Locate the cell with the specified text and output its [x, y] center coordinate. 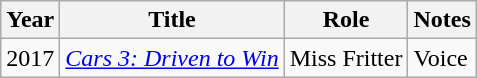
Notes [442, 20]
Title [172, 20]
2017 [30, 58]
Voice [442, 58]
Year [30, 20]
Role [346, 20]
Miss Fritter [346, 58]
Cars 3: Driven to Win [172, 58]
